Identify which cell holds the provided text, then report its [X, Y] central coordinate. 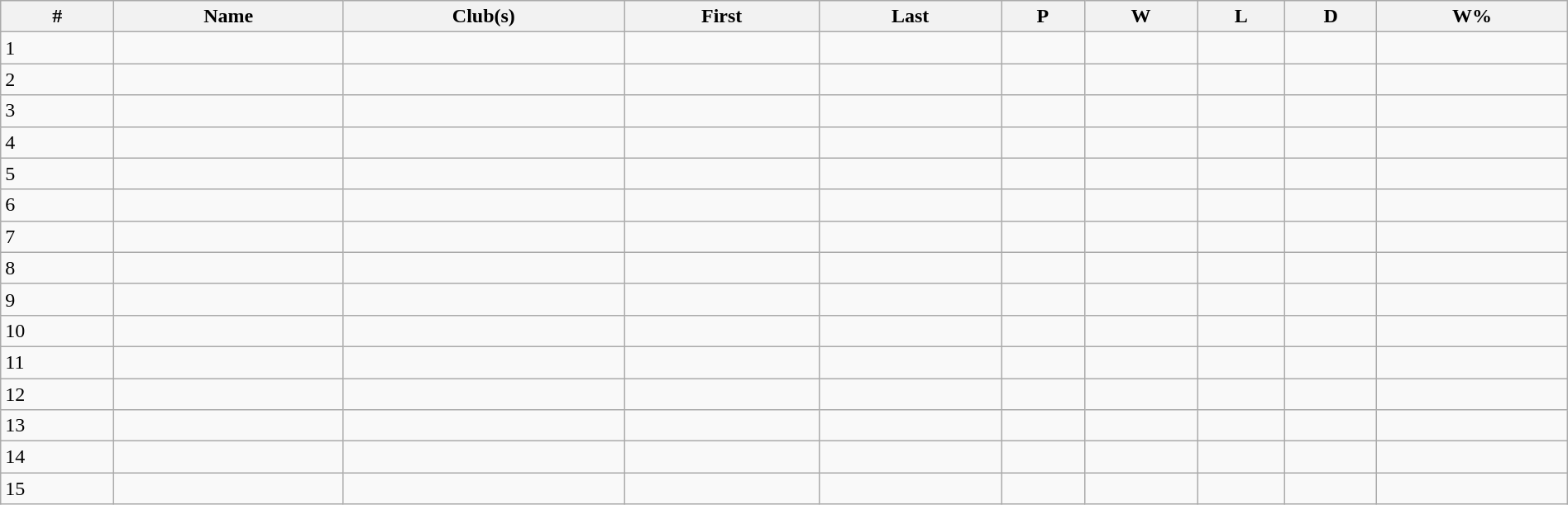
Last [911, 17]
L [1241, 17]
9 [58, 299]
6 [58, 205]
4 [58, 142]
12 [58, 394]
15 [58, 488]
D [1331, 17]
W [1141, 17]
First [722, 17]
Name [228, 17]
14 [58, 457]
3 [58, 111]
1 [58, 48]
# [58, 17]
5 [58, 174]
11 [58, 362]
P [1043, 17]
13 [58, 426]
7 [58, 236]
W% [1472, 17]
8 [58, 268]
Club(s) [484, 17]
2 [58, 79]
10 [58, 331]
